Determine the [X, Y] coordinate at the center of the cell enclosing the given text.  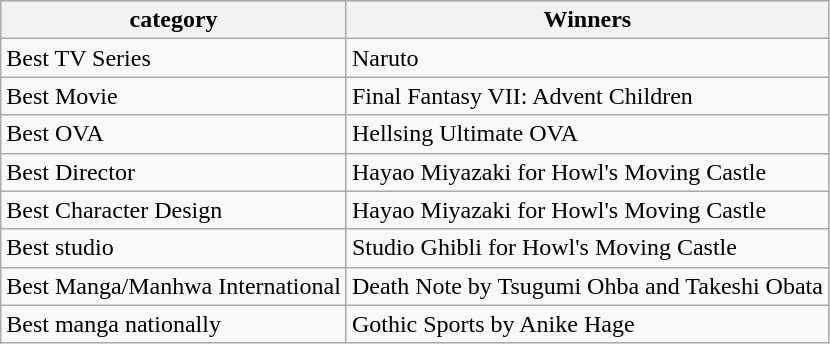
Final Fantasy VII: Advent Children [587, 96]
Best TV Series [174, 58]
Best studio [174, 248]
Best OVA [174, 134]
Best manga nationally [174, 324]
Best Director [174, 172]
category [174, 20]
Naruto [587, 58]
Hellsing Ultimate OVA [587, 134]
Winners [587, 20]
Gothic Sports by Anike Hage [587, 324]
Death Note by Tsugumi Ohba and Takeshi Obata [587, 286]
Best Manga/Manhwa International [174, 286]
Studio Ghibli for Howl's Moving Castle [587, 248]
Best Movie [174, 96]
Best Character Design [174, 210]
